Return (x, y) of the center of cell containing provided text 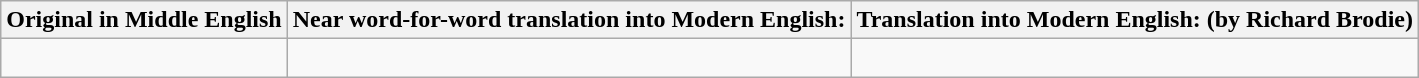
Near word-for-word translation into Modern English: (569, 20)
Original in Middle English (144, 20)
Translation into Modern English: (by Richard Brodie) (1135, 20)
